Scan for the cell matching the given text and deliver its [x, y] coordinate at center. 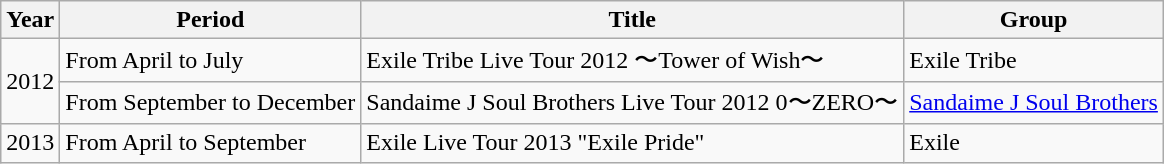
From April to September [210, 143]
Exile Tribe [1034, 60]
Title [632, 20]
Exile Live Tour 2013 "Exile Pride" [632, 143]
Exile Tribe Live Tour 2012 〜Tower of Wish〜 [632, 60]
2013 [30, 143]
Sandaime J Soul Brothers [1034, 102]
From September to December [210, 102]
Sandaime J Soul Brothers Live Tour 2012 0〜ZERO〜 [632, 102]
From April to July [210, 60]
Group [1034, 20]
2012 [30, 82]
Year [30, 20]
Exile [1034, 143]
Period [210, 20]
